Find where the given text appears and provide that cell's center as (x, y) coordinate. 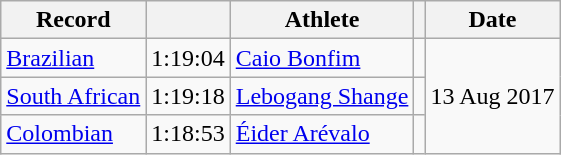
Éider Arévalo (322, 134)
13 Aug 2017 (492, 96)
South African (74, 96)
Athlete (322, 20)
1:19:04 (188, 58)
Colombian (74, 134)
1:18:53 (188, 134)
Record (74, 20)
1:19:18 (188, 96)
Date (492, 20)
Brazilian (74, 58)
Lebogang Shange (322, 96)
Caio Bonfim (322, 58)
